Detect which cell encompasses the target text, then output its [x, y] center coordinate. 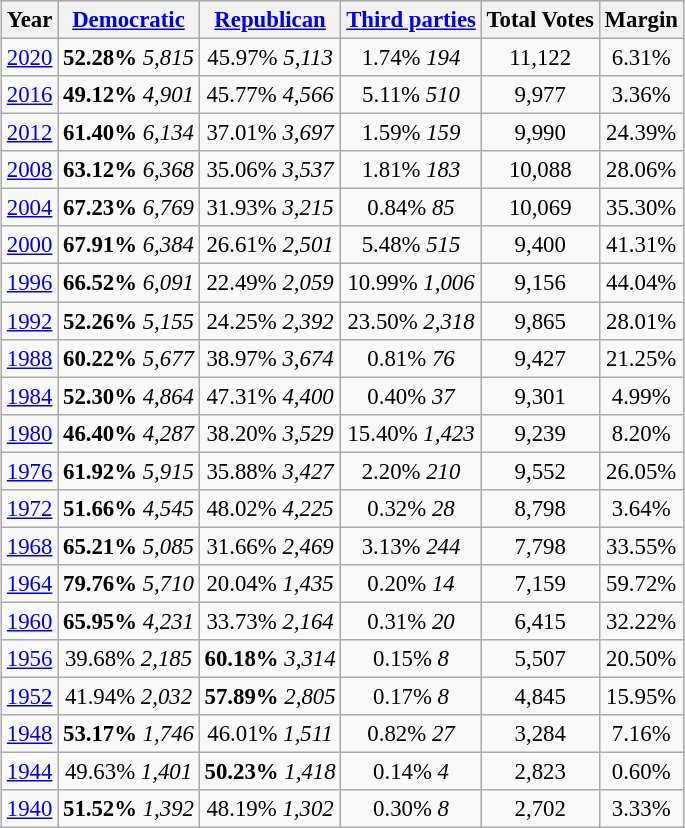
2,823 [540, 772]
48.19% 1,302 [270, 809]
1972 [30, 509]
1992 [30, 321]
35.06% 3,537 [270, 170]
7.16% [641, 734]
8.20% [641, 433]
33.55% [641, 546]
2008 [30, 170]
3,284 [540, 734]
15.95% [641, 697]
37.01% 3,697 [270, 133]
79.76% 5,710 [129, 584]
39.68% 2,185 [129, 659]
46.40% 4,287 [129, 433]
2000 [30, 245]
0.30% 8 [411, 809]
1968 [30, 546]
1980 [30, 433]
5.11% 510 [411, 95]
0.14% 4 [411, 772]
11,122 [540, 58]
67.23% 6,769 [129, 208]
Democratic [129, 20]
41.94% 2,032 [129, 697]
28.06% [641, 170]
57.89% 2,805 [270, 697]
0.31% 20 [411, 621]
1940 [30, 809]
8,798 [540, 509]
26.61% 2,501 [270, 245]
1.74% 194 [411, 58]
1948 [30, 734]
1960 [30, 621]
Republican [270, 20]
20.04% 1,435 [270, 584]
22.49% 2,059 [270, 283]
65.21% 5,085 [129, 546]
3.13% 244 [411, 546]
52.26% 5,155 [129, 321]
9,156 [540, 283]
Total Votes [540, 20]
51.66% 4,545 [129, 509]
5.48% 515 [411, 245]
1964 [30, 584]
7,798 [540, 546]
49.12% 4,901 [129, 95]
47.31% 4,400 [270, 396]
53.17% 1,746 [129, 734]
67.91% 6,384 [129, 245]
6,415 [540, 621]
28.01% [641, 321]
0.82% 27 [411, 734]
3.33% [641, 809]
38.20% 3,529 [270, 433]
Margin [641, 20]
50.23% 1,418 [270, 772]
52.28% 5,815 [129, 58]
1944 [30, 772]
49.63% 1,401 [129, 772]
5,507 [540, 659]
2020 [30, 58]
9,427 [540, 358]
44.04% [641, 283]
21.25% [641, 358]
63.12% 6,368 [129, 170]
0.20% 14 [411, 584]
1952 [30, 697]
60.22% 5,677 [129, 358]
1.81% 183 [411, 170]
24.39% [641, 133]
38.97% 3,674 [270, 358]
2004 [30, 208]
2012 [30, 133]
59.72% [641, 584]
35.88% 3,427 [270, 471]
45.77% 4,566 [270, 95]
0.40% 37 [411, 396]
26.05% [641, 471]
15.40% 1,423 [411, 433]
2016 [30, 95]
9,977 [540, 95]
Third parties [411, 20]
9,865 [540, 321]
2.20% 210 [411, 471]
45.97% 5,113 [270, 58]
35.30% [641, 208]
9,239 [540, 433]
0.15% 8 [411, 659]
9,552 [540, 471]
1988 [30, 358]
10.99% 1,006 [411, 283]
65.95% 4,231 [129, 621]
10,069 [540, 208]
9,990 [540, 133]
51.52% 1,392 [129, 809]
10,088 [540, 170]
61.92% 5,915 [129, 471]
9,400 [540, 245]
0.17% 8 [411, 697]
24.25% 2,392 [270, 321]
31.66% 2,469 [270, 546]
1996 [30, 283]
23.50% 2,318 [411, 321]
48.02% 4,225 [270, 509]
2,702 [540, 809]
0.32% 28 [411, 509]
32.22% [641, 621]
0.81% 76 [411, 358]
60.18% 3,314 [270, 659]
3.64% [641, 509]
1976 [30, 471]
66.52% 6,091 [129, 283]
31.93% 3,215 [270, 208]
1984 [30, 396]
0.84% 85 [411, 208]
7,159 [540, 584]
1.59% 159 [411, 133]
4,845 [540, 697]
33.73% 2,164 [270, 621]
46.01% 1,511 [270, 734]
41.31% [641, 245]
4.99% [641, 396]
1956 [30, 659]
20.50% [641, 659]
0.60% [641, 772]
Year [30, 20]
3.36% [641, 95]
61.40% 6,134 [129, 133]
6.31% [641, 58]
9,301 [540, 396]
52.30% 4,864 [129, 396]
